Find where the given text appears and provide that cell's center as [X, Y] coordinate. 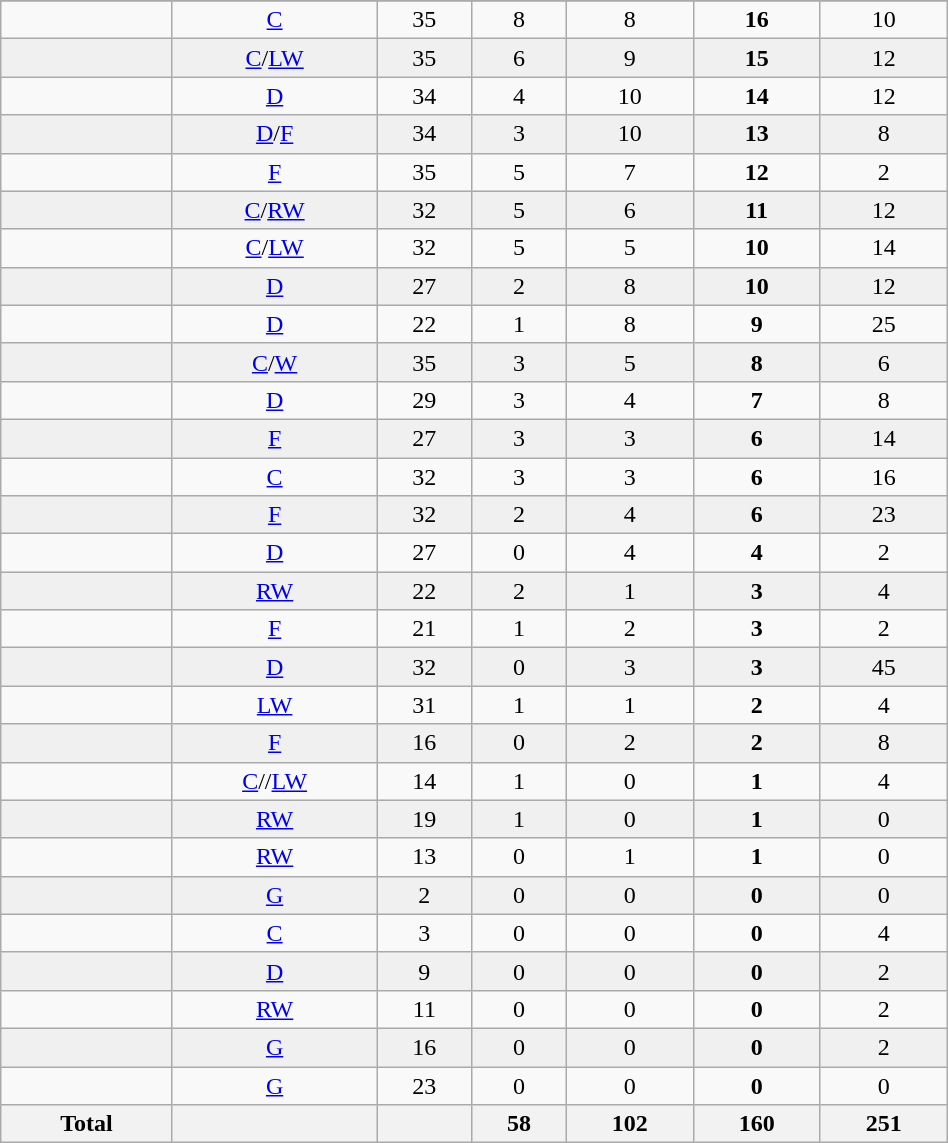
C//LW [274, 781]
58 [520, 1124]
29 [424, 400]
15 [756, 58]
D/F [274, 134]
45 [884, 667]
251 [884, 1124]
19 [424, 819]
C/RW [274, 210]
21 [424, 629]
25 [884, 324]
31 [424, 705]
160 [756, 1124]
C/W [274, 362]
Total [86, 1124]
102 [630, 1124]
LW [274, 705]
